Output the (X, Y) coordinate of the center of the cell containing the given text.  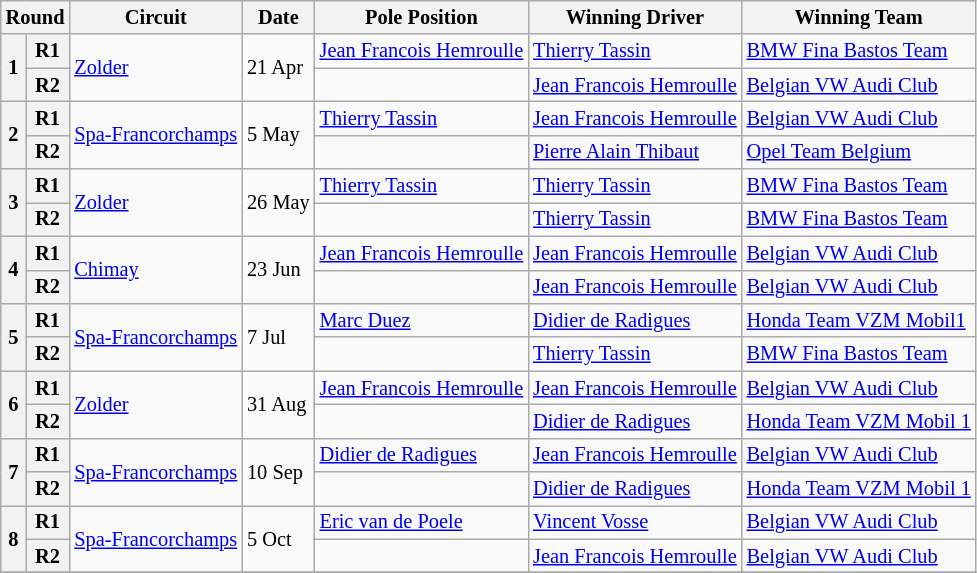
7 Jul (278, 336)
Round (36, 17)
Pole Position (422, 17)
7 (14, 472)
Pierre Alain Thibaut (635, 152)
Marc Duez (422, 320)
Winning Team (859, 17)
Winning Driver (635, 17)
5 Oct (278, 538)
Vincent Vosse (635, 522)
Chimay (156, 270)
2 (14, 134)
21 Apr (278, 68)
Circuit (156, 17)
Opel Team Belgium (859, 152)
Honda Team VZM Mobil1 (859, 320)
1 (14, 68)
5 (14, 336)
31 Aug (278, 404)
Eric van de Poele (422, 522)
4 (14, 270)
Date (278, 17)
3 (14, 202)
26 May (278, 202)
10 Sep (278, 472)
6 (14, 404)
23 Jun (278, 270)
8 (14, 538)
5 May (278, 134)
